Determine the (x, y) coordinate at the center of the cell enclosing the given text.  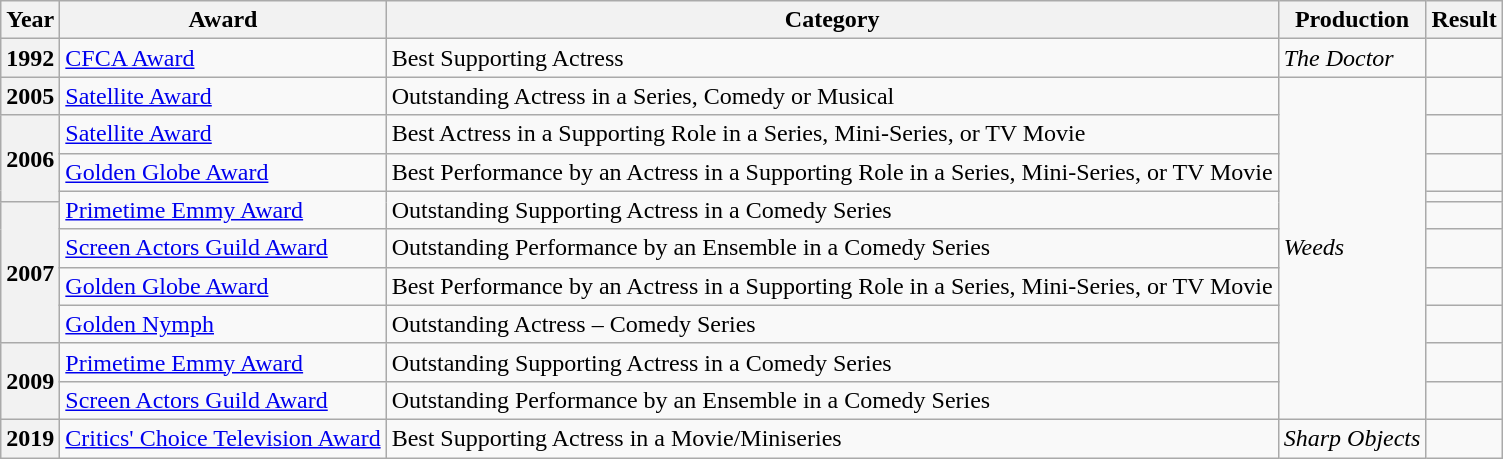
Best Supporting Actress (832, 58)
1992 (30, 58)
The Doctor (1352, 58)
Sharp Objects (1352, 438)
Outstanding Actress in a Series, Comedy or Musical (832, 96)
Golden Nymph (223, 324)
Weeds (1352, 248)
Result (1464, 20)
Best Supporting Actress in a Movie/Miniseries (832, 438)
2007 (30, 272)
2006 (30, 158)
Award (223, 20)
CFCA Award (223, 58)
Category (832, 20)
Outstanding Actress – Comedy Series (832, 324)
Year (30, 20)
Production (1352, 20)
2005 (30, 96)
2019 (30, 438)
Best Actress in a Supporting Role in a Series, Mini-Series, or TV Movie (832, 134)
Critics' Choice Television Award (223, 438)
2009 (30, 381)
